Find where the given text appears and provide that cell's center as [x, y] coordinate. 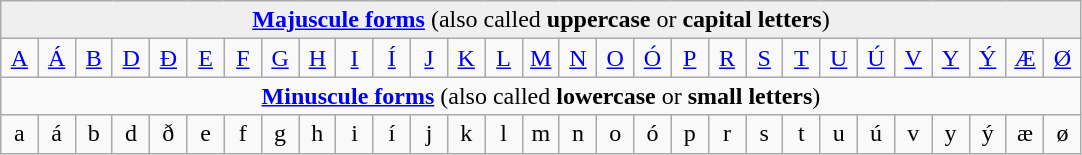
k [466, 134]
K [466, 58]
L [504, 58]
t [802, 134]
b [94, 134]
J [428, 58]
G [280, 58]
I [354, 58]
T [802, 58]
s [764, 134]
v [914, 134]
p [690, 134]
i [354, 134]
V [914, 58]
O [616, 58]
Minuscule forms (also called lowercase or small letters) [541, 96]
j [428, 134]
g [280, 134]
Y [950, 58]
Majuscule forms (also called uppercase or capital letters) [541, 20]
U [838, 58]
n [578, 134]
ð [168, 134]
o [616, 134]
e [206, 134]
Æ [1024, 58]
H [318, 58]
M [540, 58]
m [540, 134]
R [726, 58]
a [20, 134]
Í [392, 58]
Ø [1063, 58]
E [206, 58]
d [130, 134]
f [242, 134]
Ú [876, 58]
P [690, 58]
u [838, 134]
N [578, 58]
æ [1024, 134]
í [392, 134]
S [764, 58]
ý [988, 134]
B [94, 58]
y [950, 134]
F [242, 58]
á [56, 134]
l [504, 134]
D [130, 58]
Ó [652, 58]
Á [56, 58]
ó [652, 134]
h [318, 134]
r [726, 134]
ú [876, 134]
Ð [168, 58]
ø [1063, 134]
A [20, 58]
Ý [988, 58]
